Return (X, Y) of the center of cell containing provided text 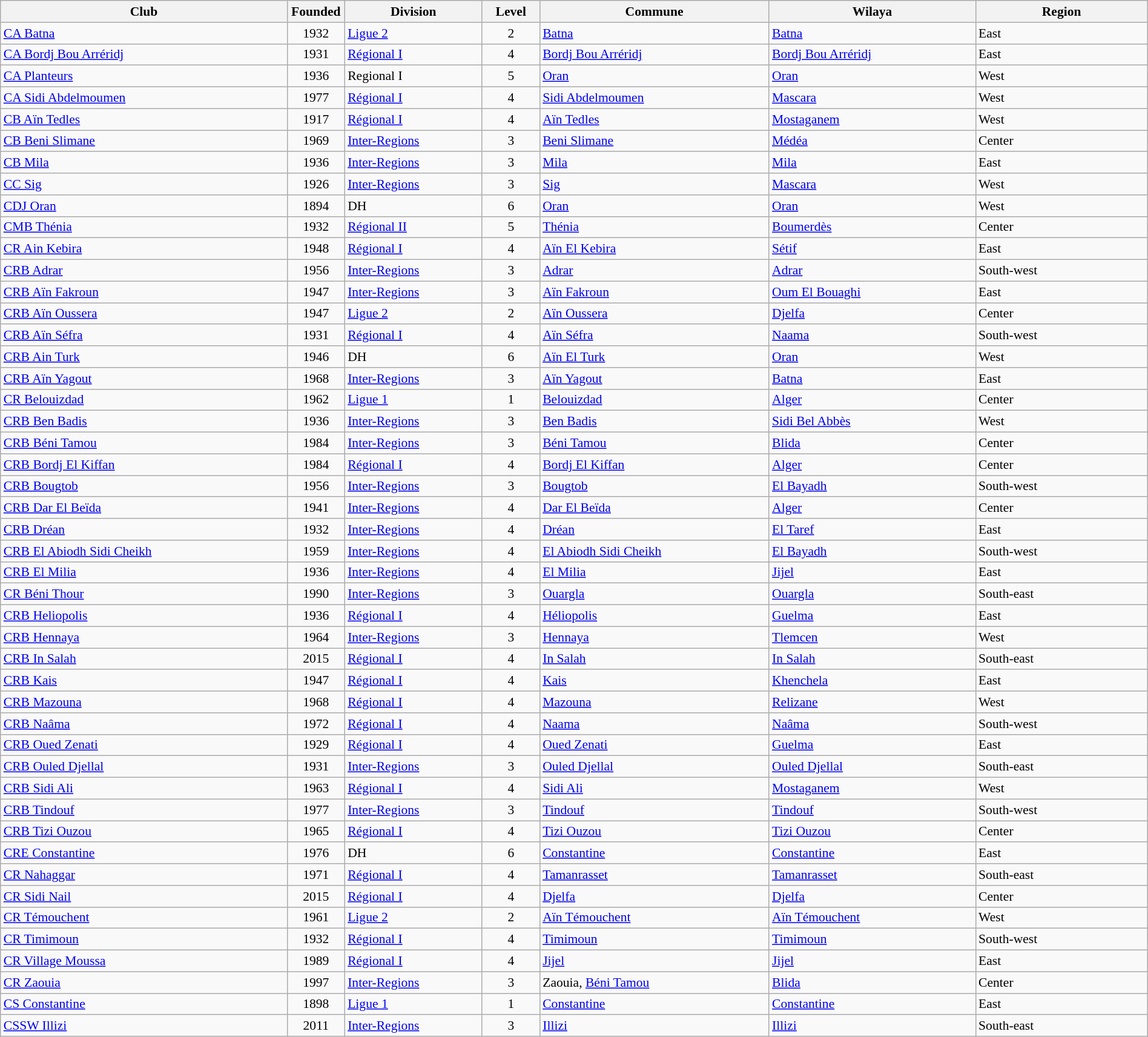
CRB Dréan (144, 529)
CB Beni Slimane (144, 141)
CS Constantine (144, 1004)
CRB Kais (144, 681)
1926 (316, 184)
CR Béni Thour (144, 594)
CR Village Moussa (144, 961)
Commune (654, 12)
Founded (316, 12)
Wilaya (872, 12)
1961 (316, 918)
Bougtob (654, 486)
CA Bordj Bou Arréridj (144, 55)
1989 (316, 961)
Sig (654, 184)
Naâma (872, 724)
2011 (316, 1026)
Mazouna (654, 702)
Béni Tamou (654, 443)
CRB Bordj El Kiffan (144, 465)
CRB Dar El Beïda (144, 508)
Aïn Séfra (654, 336)
El Milia (654, 572)
CDJ Oran (144, 206)
Médéa (872, 141)
Hennaya (654, 637)
Region (1061, 12)
CB Aïn Tedles (144, 119)
CRE Constantine (144, 853)
CRB Tindouf (144, 810)
CRB In Salah (144, 659)
Thénia (654, 227)
Ben Badis (654, 422)
1964 (316, 637)
Aïn El Turk (654, 357)
Héliopolis (654, 616)
1976 (316, 853)
Bordj El Kiffan (654, 465)
CRB Ain Turk (144, 357)
CRB Sidi Ali (144, 789)
1948 (316, 249)
Division (413, 12)
1962 (316, 400)
CR Nahaggar (144, 875)
Regional I (413, 76)
1990 (316, 594)
CRB Naâma (144, 724)
CRB Oued Zenati (144, 745)
CA Sidi Abdelmoumen (144, 98)
Level (511, 12)
CR Témouchent (144, 918)
El Taref (872, 529)
1917 (316, 119)
CRB Heliopolis (144, 616)
Sidi Ali (654, 789)
1997 (316, 982)
Dréan (654, 529)
Aïn El Kebira (654, 249)
CRB Ben Badis (144, 422)
1941 (316, 508)
CMB Thénia (144, 227)
Boumerdès (872, 227)
CRB Hennaya (144, 637)
1965 (316, 832)
CRB Béni Tamou (144, 443)
1898 (316, 1004)
Belouizdad (654, 400)
Club (144, 12)
Aïn Oussera (654, 314)
CRB Aïn Fakroun (144, 292)
CRB Tizi Ouzou (144, 832)
CRB Ouled Djellal (144, 767)
Beni Slimane (654, 141)
Kais (654, 681)
1971 (316, 875)
CRB Aïn Yagout (144, 379)
CB Mila (144, 163)
Aïn Tedles (654, 119)
CA Batna (144, 33)
CC Sig (144, 184)
Dar El Beïda (654, 508)
Sidi Abdelmoumen (654, 98)
Aïn Fakroun (654, 292)
Aïn Yagout (654, 379)
Régional II (413, 227)
CRB Aïn Oussera (144, 314)
Sétif (872, 249)
CR Sidi Nail (144, 896)
Sidi Bel Abbès (872, 422)
1946 (316, 357)
CRB Aïn Séfra (144, 336)
Tlemcen (872, 637)
CRB Mazouna (144, 702)
Oum El Bouaghi (872, 292)
1963 (316, 789)
1894 (316, 206)
1959 (316, 551)
Khenchela (872, 681)
CRB Bougtob (144, 486)
CRB El Milia (144, 572)
1969 (316, 141)
Oued Zenati (654, 745)
El Abiodh Sidi Cheikh (654, 551)
CA Planteurs (144, 76)
CR Timimoun (144, 939)
1972 (316, 724)
CR Ain Kebira (144, 249)
CR Belouizdad (144, 400)
CRB Adrar (144, 271)
Zaouia, Béni Tamou (654, 982)
CR Zaouia (144, 982)
CSSW Illizi (144, 1026)
Relizane (872, 702)
1929 (316, 745)
CRB El Abiodh Sidi Cheikh (144, 551)
